Return (x, y) of the center of cell containing provided text 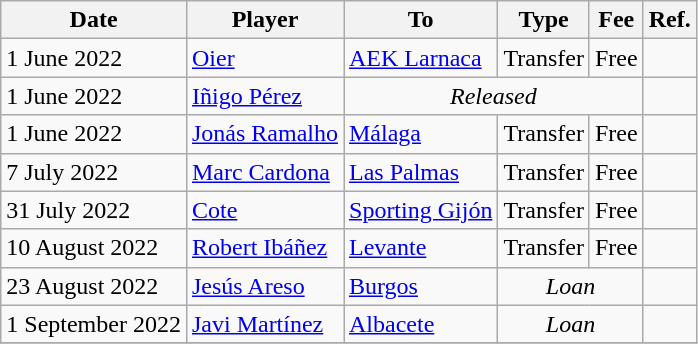
To (421, 20)
Cote (264, 210)
Player (264, 20)
AEK Larnaca (421, 58)
Released (494, 96)
Javi Martínez (264, 324)
Jonás Ramalho (264, 134)
Levante (421, 248)
Málaga (421, 134)
Marc Cardona (264, 172)
Robert Ibáñez (264, 248)
31 July 2022 (94, 210)
Date (94, 20)
Iñigo Pérez (264, 96)
Jesús Areso (264, 286)
Oier (264, 58)
Burgos (421, 286)
Sporting Gijón (421, 210)
Type (544, 20)
Fee (616, 20)
10 August 2022 (94, 248)
Albacete (421, 324)
1 September 2022 (94, 324)
Ref. (670, 20)
23 August 2022 (94, 286)
7 July 2022 (94, 172)
Las Palmas (421, 172)
